Scan for the cell matching the given text and deliver its [x, y] coordinate at center. 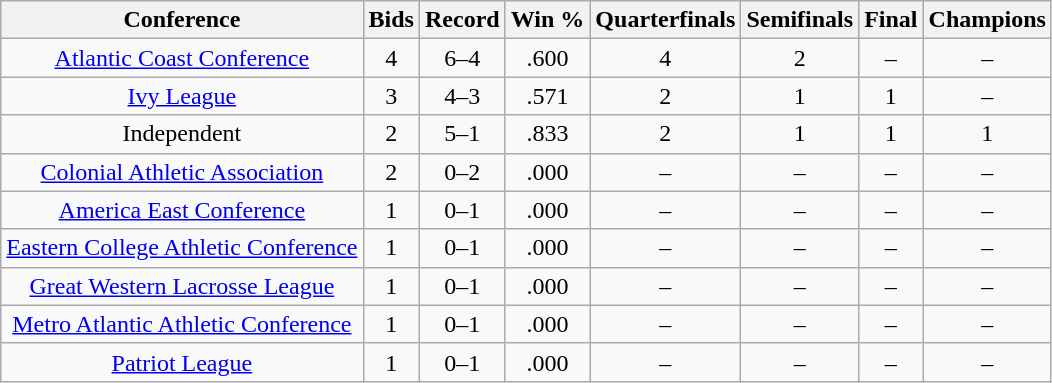
Win % [548, 20]
6–4 [462, 58]
Metro Atlantic Athletic Conference [182, 324]
Great Western Lacrosse League [182, 286]
Colonial Athletic Association [182, 172]
Bids [391, 20]
America East Conference [182, 210]
Quarterfinals [666, 20]
.833 [548, 134]
Patriot League [182, 362]
3 [391, 96]
.600 [548, 58]
4–3 [462, 96]
0–2 [462, 172]
Independent [182, 134]
Champions [987, 20]
Final [891, 20]
Record [462, 20]
5–1 [462, 134]
Ivy League [182, 96]
Atlantic Coast Conference [182, 58]
Conference [182, 20]
.571 [548, 96]
Semifinals [800, 20]
Eastern College Athletic Conference [182, 248]
